Search for the cell housing the specified text and yield its [x, y] center coordinate. 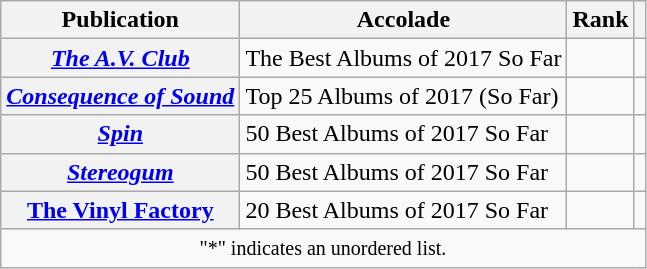
20 Best Albums of 2017 So Far [404, 210]
"*" indicates an unordered list. [323, 248]
Stereogum [120, 172]
The Vinyl Factory [120, 210]
Accolade [404, 20]
The A.V. Club [120, 58]
Spin [120, 134]
The Best Albums of 2017 So Far [404, 58]
Rank [600, 20]
Top 25 Albums of 2017 (So Far) [404, 96]
Consequence of Sound [120, 96]
Publication [120, 20]
